Locate the cell with the specified text and output its [X, Y] center coordinate. 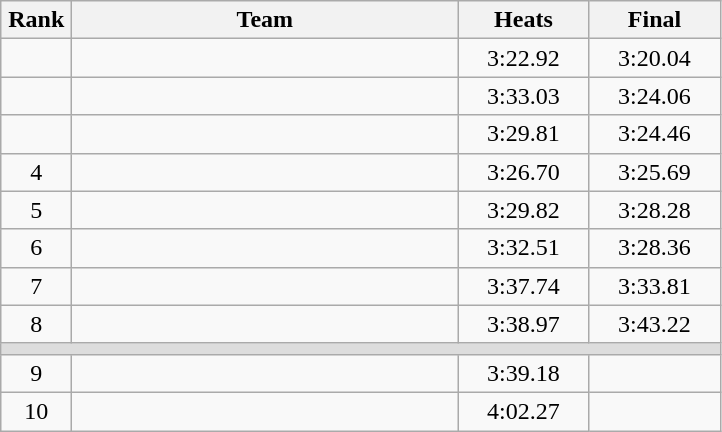
3:37.74 [524, 286]
Heats [524, 20]
3:32.51 [524, 248]
Final [654, 20]
10 [36, 411]
3:33.03 [524, 96]
3:28.28 [654, 210]
4:02.27 [524, 411]
3:26.70 [524, 172]
6 [36, 248]
3:22.92 [524, 58]
3:25.69 [654, 172]
3:24.06 [654, 96]
3:20.04 [654, 58]
Rank [36, 20]
9 [36, 373]
3:43.22 [654, 324]
3:29.82 [524, 210]
4 [36, 172]
3:38.97 [524, 324]
3:39.18 [524, 373]
3:28.36 [654, 248]
3:33.81 [654, 286]
Team [265, 20]
5 [36, 210]
8 [36, 324]
3:29.81 [524, 134]
7 [36, 286]
3:24.46 [654, 134]
